Output the [x, y] coordinate of the center of the cell containing the given text.  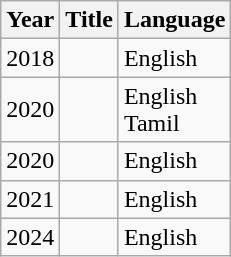
Language [174, 20]
Title [90, 20]
Year [30, 20]
2018 [30, 58]
EnglishTamil [174, 110]
2024 [30, 237]
2021 [30, 199]
